Locate the cell with the specified text and output its (x, y) center coordinate. 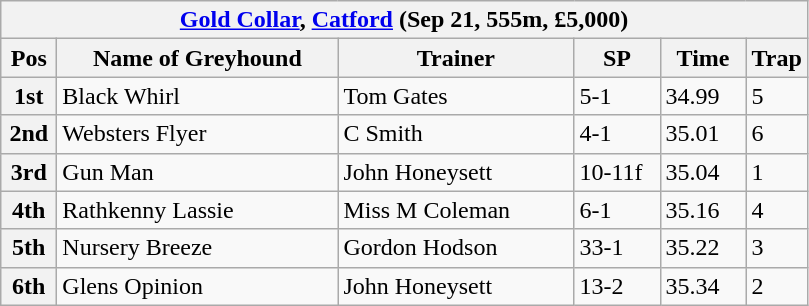
Rathkenny Lassie (198, 210)
5th (29, 248)
Gun Man (198, 172)
Websters Flyer (198, 134)
4th (29, 210)
35.16 (703, 210)
35.22 (703, 248)
Miss M Coleman (456, 210)
Tom Gates (456, 96)
5-1 (617, 96)
6-1 (617, 210)
35.01 (703, 134)
13-2 (617, 286)
Name of Greyhound (198, 58)
Black Whirl (198, 96)
SP (617, 58)
2 (776, 286)
4 (776, 210)
Gordon Hodson (456, 248)
35.34 (703, 286)
2nd (29, 134)
6 (776, 134)
Nursery Breeze (198, 248)
34.99 (703, 96)
Pos (29, 58)
10-11f (617, 172)
Gold Collar, Catford (Sep 21, 555m, £5,000) (404, 20)
5 (776, 96)
35.04 (703, 172)
Glens Opinion (198, 286)
Trainer (456, 58)
1st (29, 96)
C Smith (456, 134)
3 (776, 248)
Trap (776, 58)
4-1 (617, 134)
6th (29, 286)
33-1 (617, 248)
3rd (29, 172)
Time (703, 58)
1 (776, 172)
